Find where the given text appears and provide that cell's center as [x, y] coordinate. 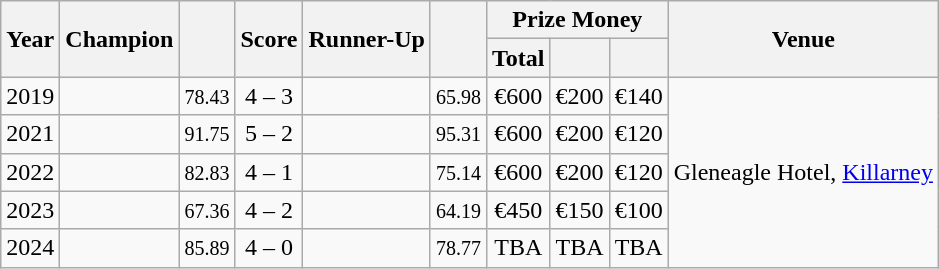
Prize Money [578, 20]
85.89 [207, 248]
€140 [638, 96]
4 – 2 [269, 210]
2019 [30, 96]
Runner-Up [367, 39]
91.75 [207, 134]
2023 [30, 210]
2024 [30, 248]
4 – 3 [269, 96]
75.14 [458, 172]
€100 [638, 210]
5 – 2 [269, 134]
€150 [580, 210]
Gleneagle Hotel, Killarney [803, 172]
2022 [30, 172]
82.83 [207, 172]
Year [30, 39]
64.19 [458, 210]
95.31 [458, 134]
65.98 [458, 96]
2021 [30, 134]
67.36 [207, 210]
Champion [120, 39]
€450 [519, 210]
78.43 [207, 96]
Total [519, 58]
4 – 1 [269, 172]
Score [269, 39]
Venue [803, 39]
78.77 [458, 248]
4 – 0 [269, 248]
